Return the [X, Y] coordinate for the center point of the cell that contains the specified text.  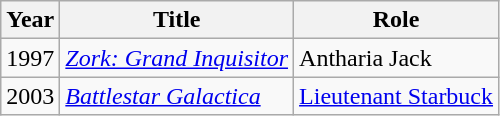
1997 [30, 58]
2003 [30, 96]
Role [396, 20]
Battlestar Galactica [177, 96]
Zork: Grand Inquisitor [177, 58]
Antharia Jack [396, 58]
Title [177, 20]
Year [30, 20]
Lieutenant Starbuck [396, 96]
